Scan for the cell matching the given text and deliver its [x, y] coordinate at center. 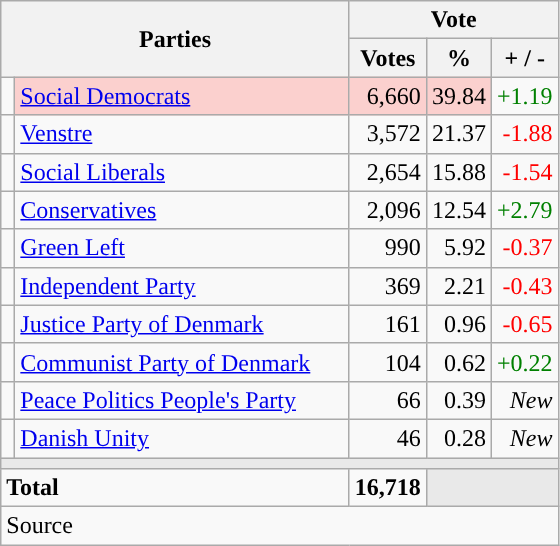
+1.19 [524, 96]
Social Liberals [182, 172]
39.84 [458, 96]
Conservatives [182, 210]
Social Democrats [182, 96]
2,096 [388, 210]
0.28 [458, 438]
Justice Party of Denmark [182, 324]
Green Left [182, 248]
Parties [176, 39]
161 [388, 324]
369 [388, 286]
46 [388, 438]
-1.54 [524, 172]
Vote [454, 20]
Source [280, 526]
2,654 [388, 172]
104 [388, 362]
66 [388, 400]
-0.43 [524, 286]
12.54 [458, 210]
2.21 [458, 286]
Independent Party [182, 286]
-0.65 [524, 324]
Total [176, 488]
5.92 [458, 248]
Venstre [182, 134]
15.88 [458, 172]
Votes [388, 58]
0.62 [458, 362]
0.96 [458, 324]
-0.37 [524, 248]
0.39 [458, 400]
-1.88 [524, 134]
+2.79 [524, 210]
+0.22 [524, 362]
% [458, 58]
Danish Unity [182, 438]
6,660 [388, 96]
21.37 [458, 134]
Peace Politics People's Party [182, 400]
16,718 [388, 488]
3,572 [388, 134]
Communist Party of Denmark [182, 362]
990 [388, 248]
+ / - [524, 58]
